Determine the [X, Y] coordinate at the center of the cell enclosing the given text.  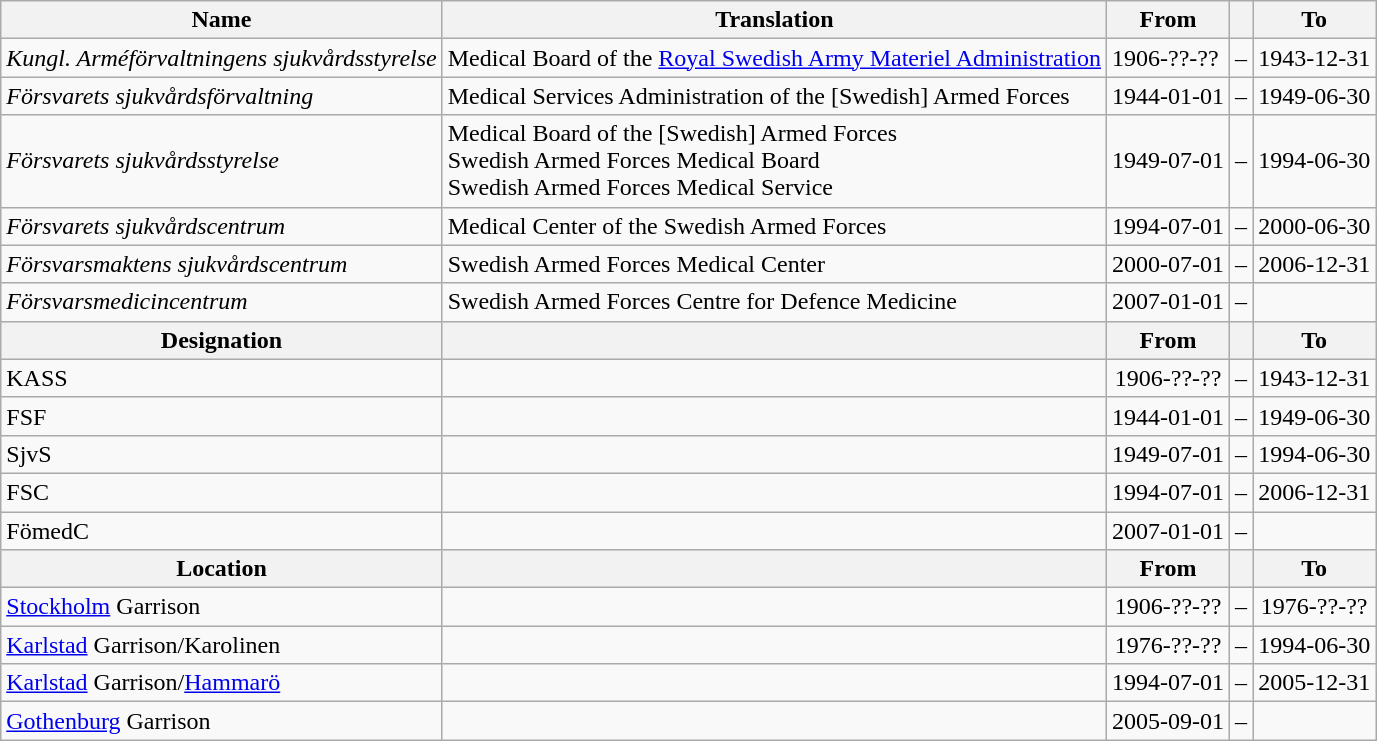
Location [222, 569]
Translation [774, 20]
FömedC [222, 531]
Försvarsmedicincentrum [222, 302]
KASS [222, 378]
Medical Center of the Swedish Armed Forces [774, 226]
Swedish Armed Forces Centre for Defence Medicine [774, 302]
FSC [222, 492]
2005-12-31 [1314, 683]
2000-07-01 [1168, 264]
SjvS [222, 454]
Name [222, 20]
Försvarets sjukvårdsförvaltning [222, 96]
Karlstad Garrison/Hammarö [222, 683]
Medical Board of the [Swedish] Armed ForcesSwedish Armed Forces Medical BoardSwedish Armed Forces Medical Service [774, 161]
Försvarsmaktens sjukvårdscentrum [222, 264]
Försvarets sjukvårdscentrum [222, 226]
Gothenburg Garrison [222, 721]
Försvarets sjukvårdsstyrelse [222, 161]
Stockholm Garrison [222, 607]
Karlstad Garrison/Karolinen [222, 645]
Medical Board of the Royal Swedish Army Materiel Administration [774, 58]
Kungl. Arméförvaltningens sjukvårdsstyrelse [222, 58]
2005-09-01 [1168, 721]
Medical Services Administration of the [Swedish] Armed Forces [774, 96]
2000-06-30 [1314, 226]
Swedish Armed Forces Medical Center [774, 264]
FSF [222, 416]
Designation [222, 340]
